Scan for the cell matching the given text and deliver its (x, y) coordinate at center. 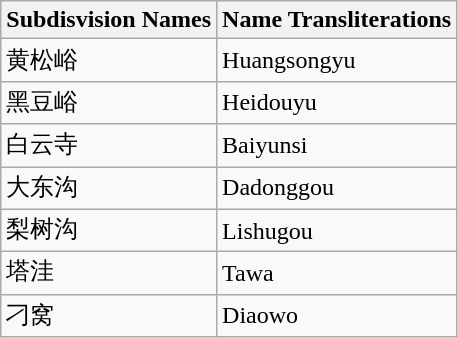
塔洼 (109, 274)
Dadonggou (337, 188)
Diaowo (337, 316)
Tawa (337, 274)
大东沟 (109, 188)
Lishugou (337, 230)
Huangsongyu (337, 60)
Name Transliterations (337, 20)
Heidouyu (337, 102)
黑豆峪 (109, 102)
白云寺 (109, 146)
黄松峪 (109, 60)
刁窝 (109, 316)
Baiyunsi (337, 146)
梨树沟 (109, 230)
Subdisvision Names (109, 20)
